Pinpoint the cell where the given text exists, returning its [X, Y] midpoint coordinate. 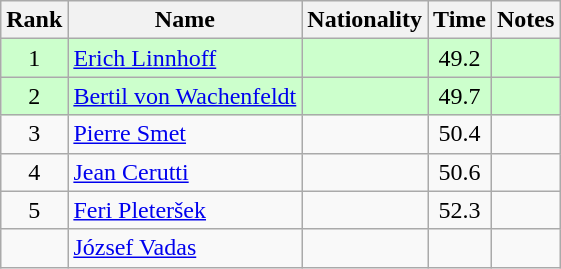
Nationality [365, 20]
Notes [526, 20]
Bertil von Wachenfeldt [185, 96]
Jean Cerutti [185, 172]
52.3 [460, 210]
Time [460, 20]
Name [185, 20]
1 [34, 58]
4 [34, 172]
3 [34, 134]
50.6 [460, 172]
Rank [34, 20]
József Vadas [185, 248]
49.2 [460, 58]
Pierre Smet [185, 134]
2 [34, 96]
5 [34, 210]
49.7 [460, 96]
Erich Linnhoff [185, 58]
50.4 [460, 134]
Feri Pleteršek [185, 210]
